Capture the cell that displays the provided text and extract its [X, Y] central coordinate. 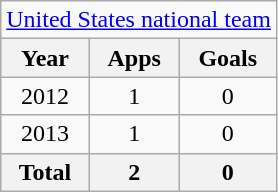
2 [134, 172]
Apps [134, 58]
2013 [46, 134]
Goals [228, 58]
2012 [46, 96]
Total [46, 172]
Year [46, 58]
United States national team [139, 20]
